Detect which cell encompasses the target text, then output its [x, y] center coordinate. 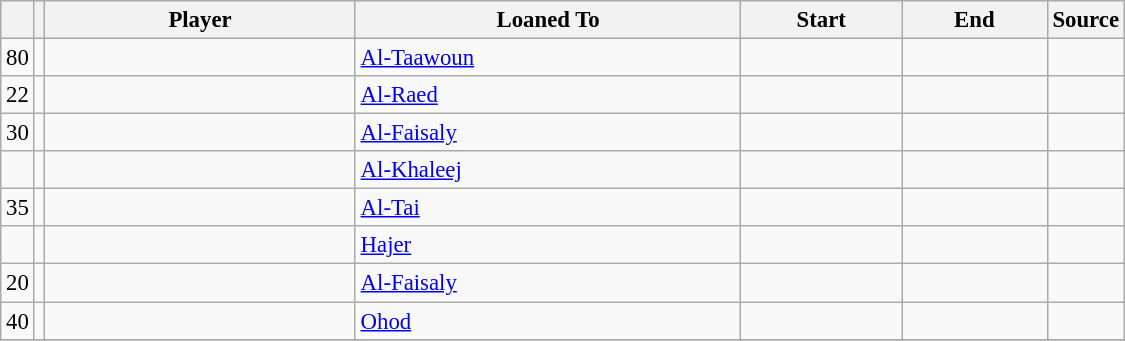
Source [1086, 20]
Start [822, 20]
40 [18, 321]
20 [18, 283]
Al-Tai [548, 208]
Al-Raed [548, 95]
Hajer [548, 245]
80 [18, 58]
Ohod [548, 321]
22 [18, 95]
Player [200, 20]
Al-Khaleej [548, 170]
Loaned To [548, 20]
35 [18, 208]
Al-Taawoun [548, 58]
30 [18, 133]
End [975, 20]
